Return the (X, Y) coordinate for the center point of the cell that contains the specified text.  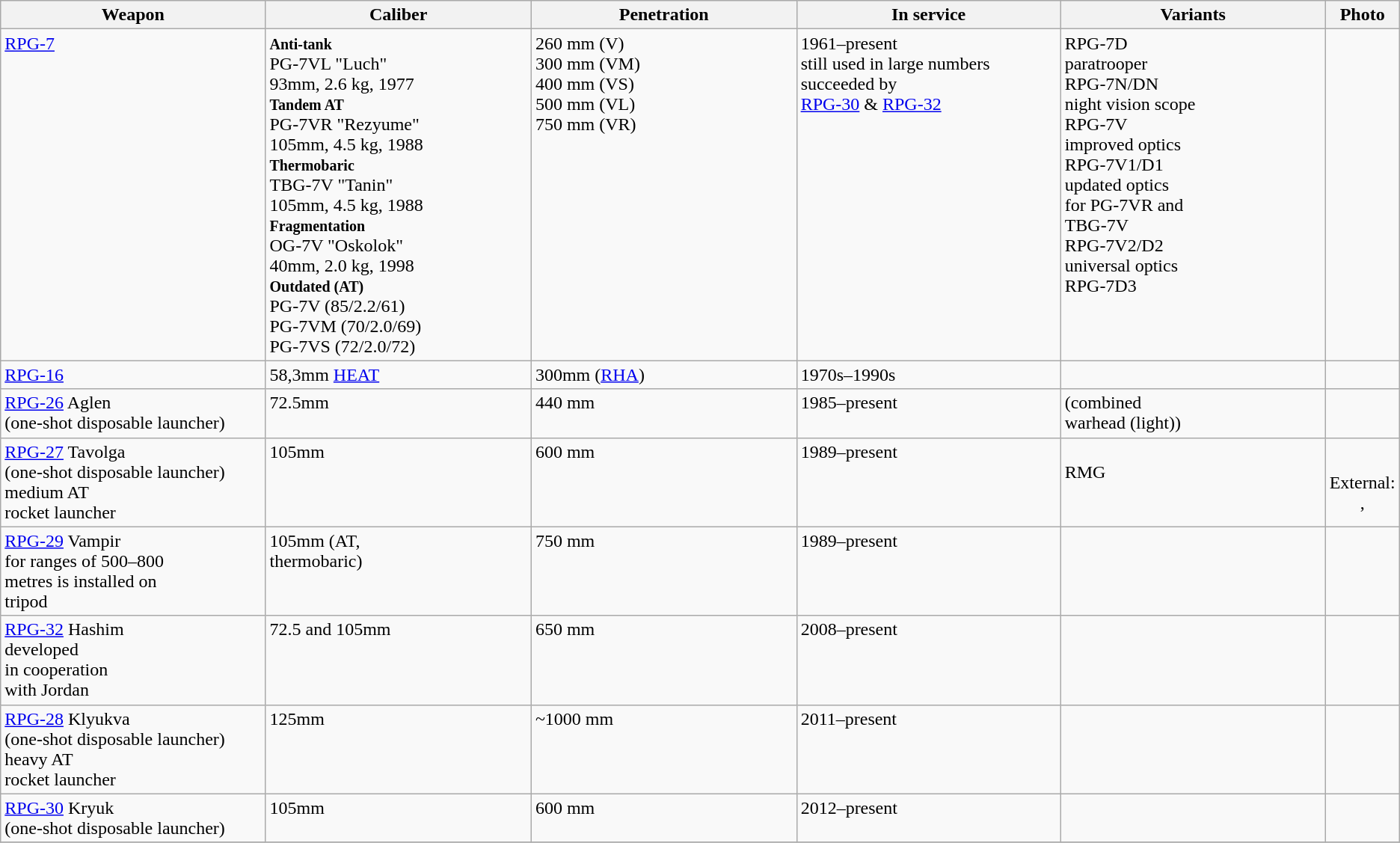
72.5mm (398, 413)
650 mm (664, 660)
RPG-32 Hashimdevelopedin cooperationwith Jordan (133, 660)
58,3mm HEAT (398, 375)
(combinedwarhead (light)) (1193, 413)
1985–present (929, 413)
RPG-29 Vampirfor ranges of 500–800metres is installed ontripod (133, 571)
2008–present (929, 660)
Variants (1193, 15)
RPG-16 (133, 375)
300mm (RHA) (664, 375)
RPG-7 (133, 194)
RPG-27 Tavolga(one-shot disposable launcher)medium ATrocket launcher (133, 482)
RPG-7DparatrooperRPG-7N/DNnight vision scopeRPG-7Vimproved opticsRPG-7V1/D1updated opticsfor PG-7VR andTBG-7VRPG-7V2/D2universal opticsRPG-7D3 (1193, 194)
105mm (AT,thermobaric) (398, 571)
In service (929, 15)
2012–present (929, 818)
260 mm (V)300 mm (VM)400 mm (VS)500 mm (VL)750 mm (VR) (664, 194)
72.5 and 105mm (398, 660)
RPG-28 Klyukva(one-shot disposable launcher)heavy ATrocket launcher (133, 749)
1970s–1990s (929, 375)
RPG-26 Aglen(one-shot disposable launcher) (133, 413)
~1000 mm (664, 749)
2011–present (929, 749)
1961–presentstill used in large numberssucceeded byRPG-30 & RPG-32 (929, 194)
Weapon (133, 15)
RPG-30 Kryuk(one-shot disposable launcher) (133, 818)
440 mm (664, 413)
125mm (398, 749)
RMG (1193, 482)
Caliber (398, 15)
External:, (1363, 482)
Photo (1363, 15)
Penetration (664, 15)
750 mm (664, 571)
